From the cell containing the given text, extract its center point as (x, y) coordinate. 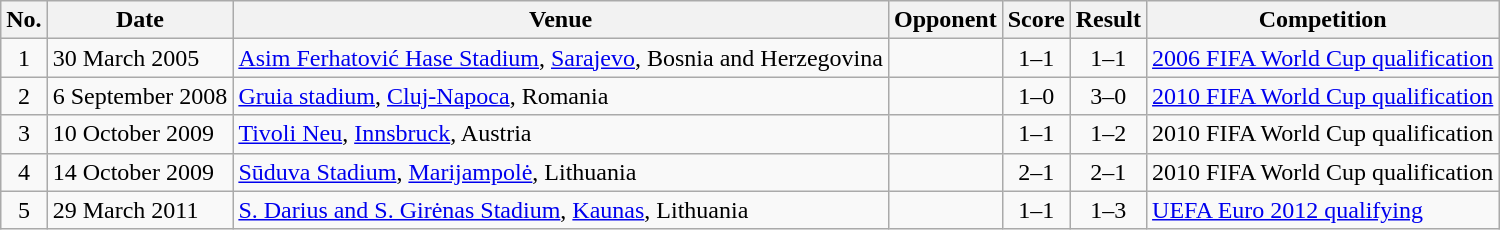
S. Darius and S. Girėnas Stadium, Kaunas, Lithuania (561, 210)
5 (24, 210)
1–2 (1108, 134)
Venue (561, 20)
2006 FIFA World Cup qualification (1323, 58)
2 (24, 96)
Sūduva Stadium, Marijampolė, Lithuania (561, 172)
Asim Ferhatović Hase Stadium, Sarajevo, Bosnia and Herzegovina (561, 58)
29 March 2011 (140, 210)
3–0 (1108, 96)
Competition (1323, 20)
1–3 (1108, 210)
3 (24, 134)
Gruia stadium, Cluj-Napoca, Romania (561, 96)
6 September 2008 (140, 96)
14 October 2009 (140, 172)
Date (140, 20)
1 (24, 58)
Opponent (945, 20)
Tivoli Neu, Innsbruck, Austria (561, 134)
10 October 2009 (140, 134)
UEFA Euro 2012 qualifying (1323, 210)
1–0 (1036, 96)
No. (24, 20)
Score (1036, 20)
Result (1108, 20)
4 (24, 172)
30 March 2005 (140, 58)
